Extract the [x, y] coordinate from the center of the cell holding the provided text.  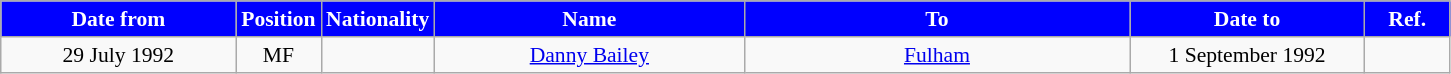
Position [278, 19]
Danny Bailey [589, 55]
Date from [118, 19]
1 September 1992 [1248, 55]
Ref. [1408, 19]
Nationality [378, 19]
29 July 1992 [118, 55]
MF [278, 55]
Fulham [936, 55]
To [936, 19]
Name [589, 19]
Date to [1248, 19]
